Search for the cell housing the specified text and yield its [x, y] center coordinate. 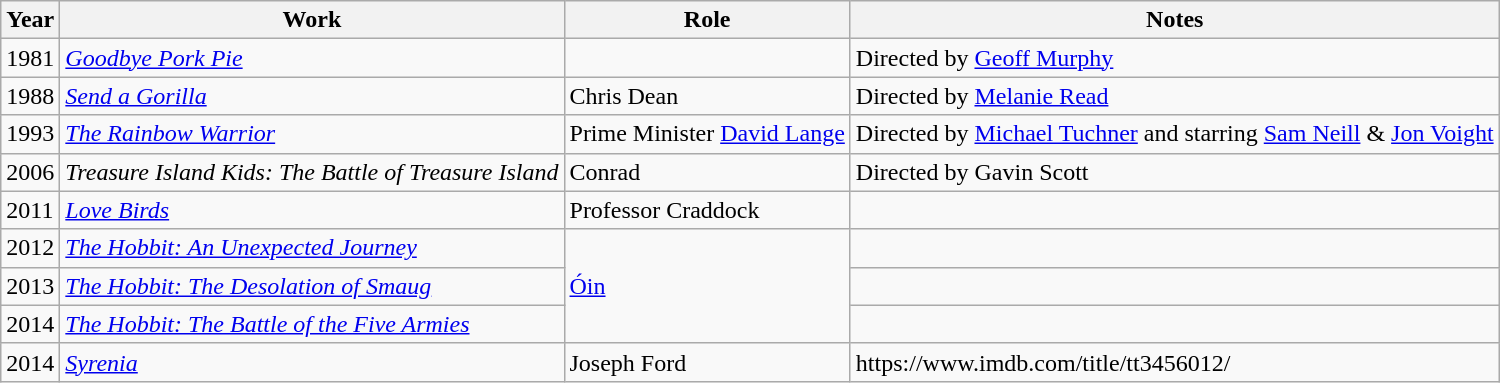
1981 [30, 58]
The Hobbit: The Battle of the Five Armies [312, 324]
Year [30, 20]
2012 [30, 248]
Syrenia [312, 362]
Directed by Melanie Read [1174, 96]
1988 [30, 96]
Directed by Gavin Scott [1174, 172]
Work [312, 20]
Role [707, 20]
Conrad [707, 172]
2013 [30, 286]
Professor Craddock [707, 210]
Directed by Michael Tuchner and starring Sam Neill & Jon Voight [1174, 134]
Directed by Geoff Murphy [1174, 58]
1993 [30, 134]
Chris Dean [707, 96]
Óin [707, 286]
The Rainbow Warrior [312, 134]
Goodbye Pork Pie [312, 58]
Love Birds [312, 210]
2011 [30, 210]
2006 [30, 172]
https://www.imdb.com/title/tt3456012/ [1174, 362]
The Hobbit: The Desolation of Smaug [312, 286]
Send a Gorilla [312, 96]
Notes [1174, 20]
Prime Minister David Lange [707, 134]
Joseph Ford [707, 362]
Treasure Island Kids: The Battle of Treasure Island [312, 172]
The Hobbit: An Unexpected Journey [312, 248]
